Provide the [x, y] coordinate of the cell's center where the given text is located.  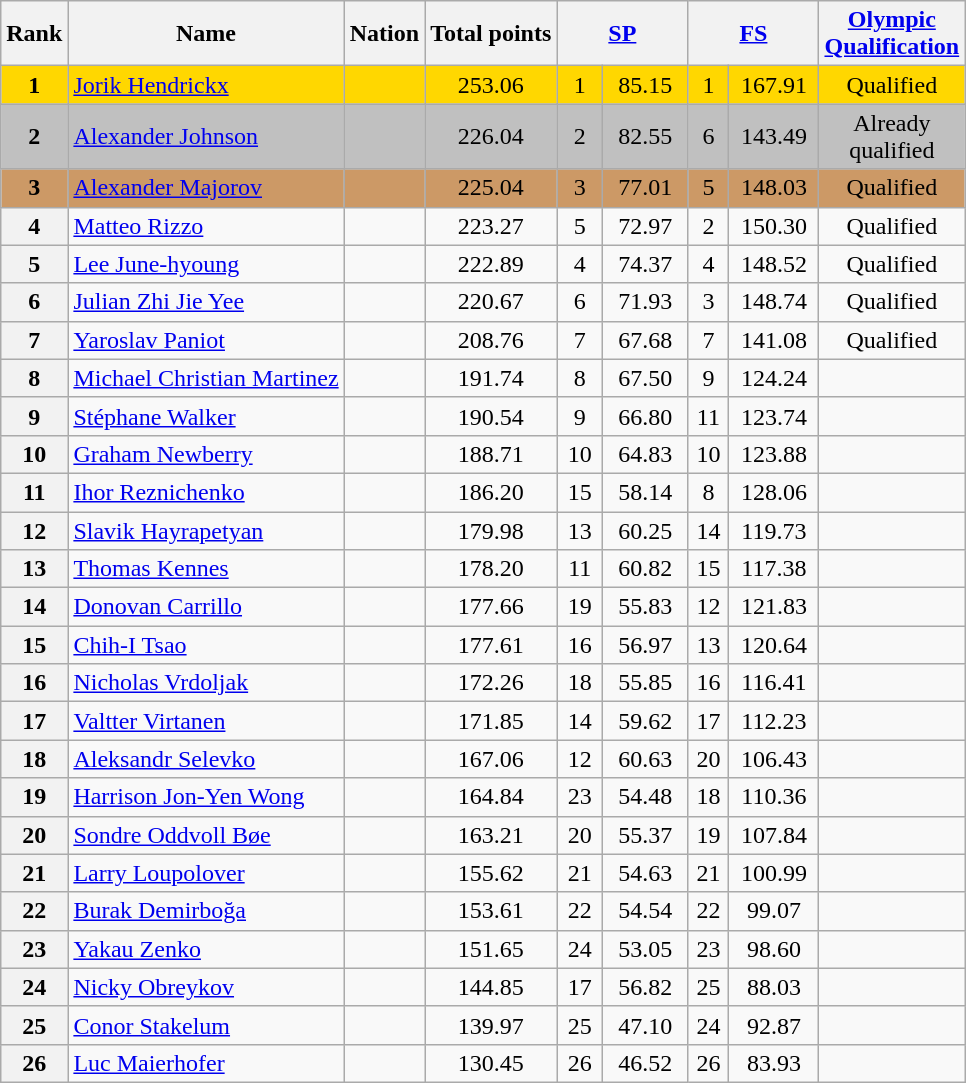
177.66 [491, 607]
Already qualified [892, 136]
Nation [384, 34]
123.88 [774, 454]
60.63 [646, 759]
Nicholas Vrdoljak [206, 683]
178.20 [491, 569]
Lee June-hyoung [206, 264]
155.62 [491, 873]
190.54 [491, 416]
148.03 [774, 188]
Sondre Oddvoll Bøe [206, 835]
119.73 [774, 531]
191.74 [491, 378]
120.64 [774, 645]
220.67 [491, 302]
179.98 [491, 531]
151.65 [491, 949]
Luc Maierhofer [206, 1063]
Total points [491, 34]
Nicky Obreykov [206, 987]
Julian Zhi Jie Yee [206, 302]
Olympic Qualification [892, 34]
Valtter Virtanen [206, 721]
55.85 [646, 683]
88.03 [774, 987]
Burak Demirboğa [206, 911]
186.20 [491, 492]
139.97 [491, 1025]
53.05 [646, 949]
55.37 [646, 835]
FS [754, 34]
110.36 [774, 797]
Chih-I Tsao [206, 645]
98.60 [774, 949]
Yakau Zenko [206, 949]
130.45 [491, 1063]
143.49 [774, 136]
54.63 [646, 873]
Larry Loupolover [206, 873]
67.50 [646, 378]
144.85 [491, 987]
67.68 [646, 340]
56.97 [646, 645]
54.48 [646, 797]
47.10 [646, 1025]
99.07 [774, 911]
141.08 [774, 340]
58.14 [646, 492]
59.62 [646, 721]
Thomas Kennes [206, 569]
123.74 [774, 416]
Ihor Reznichenko [206, 492]
Yaroslav Paniot [206, 340]
60.82 [646, 569]
167.06 [491, 759]
253.06 [491, 85]
83.93 [774, 1063]
Harrison Jon-Yen Wong [206, 797]
117.38 [774, 569]
124.24 [774, 378]
100.99 [774, 873]
222.89 [491, 264]
112.23 [774, 721]
121.83 [774, 607]
Matteo Rizzo [206, 226]
Stéphane Walker [206, 416]
Conor Stakelum [206, 1025]
Alexander Johnson [206, 136]
85.15 [646, 85]
177.61 [491, 645]
226.04 [491, 136]
223.27 [491, 226]
54.54 [646, 911]
Michael Christian Martinez [206, 378]
171.85 [491, 721]
64.83 [646, 454]
148.52 [774, 264]
55.83 [646, 607]
116.41 [774, 683]
SP [622, 34]
71.93 [646, 302]
225.04 [491, 188]
74.37 [646, 264]
Aleksandr Selevko [206, 759]
46.52 [646, 1063]
164.84 [491, 797]
107.84 [774, 835]
Name [206, 34]
153.61 [491, 911]
148.74 [774, 302]
66.80 [646, 416]
128.06 [774, 492]
92.87 [774, 1025]
72.97 [646, 226]
Graham Newberry [206, 454]
163.21 [491, 835]
188.71 [491, 454]
Rank [34, 34]
150.30 [774, 226]
60.25 [646, 531]
56.82 [646, 987]
Alexander Majorov [206, 188]
208.76 [491, 340]
172.26 [491, 683]
77.01 [646, 188]
Donovan Carrillo [206, 607]
Jorik Hendrickx [206, 85]
167.91 [774, 85]
82.55 [646, 136]
Slavik Hayrapetyan [206, 531]
106.43 [774, 759]
